From the cell containing the given text, extract its center point as [x, y] coordinate. 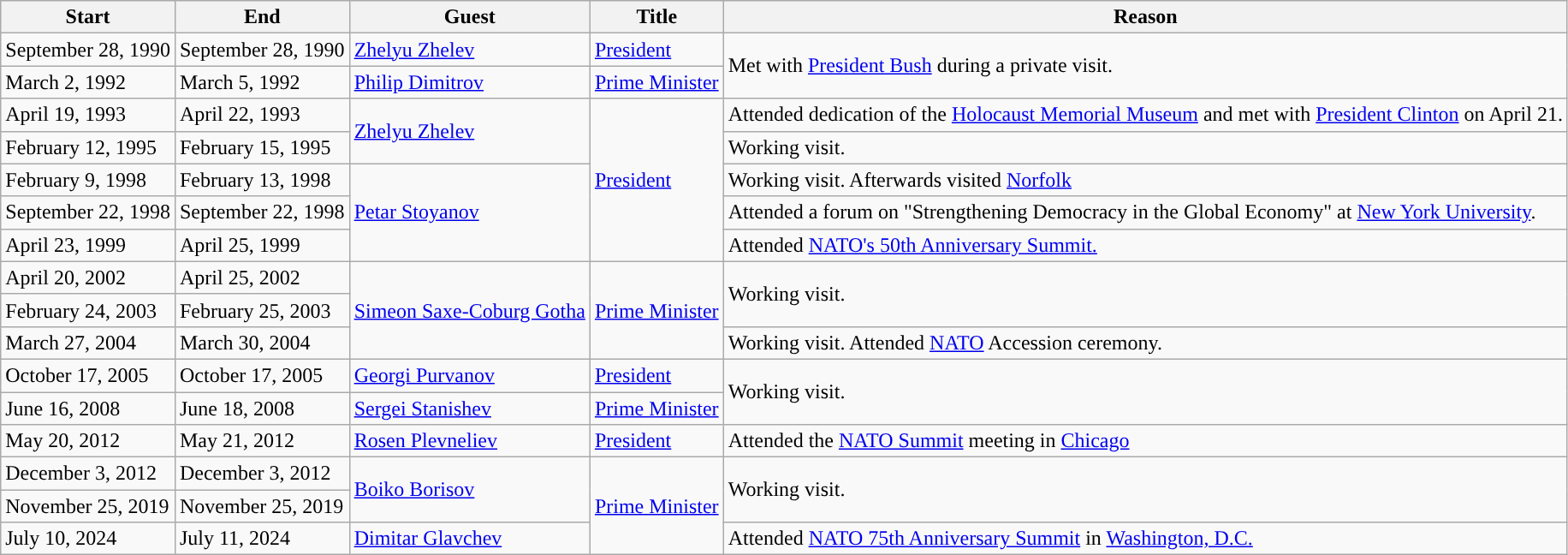
Attended NATO 75th Anniversary Summit in Washington, D.C. [1145, 539]
Sergei Stanishev [469, 409]
End [262, 17]
February 25, 2003 [262, 310]
Rosen Plevneliev [469, 441]
Attended the NATO Summit meeting in Chicago [1145, 441]
Attended a forum on "Strengthening Democracy in the Global Economy" at New York University. [1145, 212]
April 25, 1999 [262, 245]
Start [88, 17]
Boiko Borisov [469, 490]
February 15, 1995 [262, 147]
Reason [1145, 17]
July 10, 2024 [88, 539]
Working visit. Attended NATO Accession ceremony. [1145, 343]
April 20, 2002 [88, 277]
Met with President Bush during a private visit. [1145, 66]
Guest [469, 17]
Philip Dimitrov [469, 82]
March 27, 2004 [88, 343]
June 16, 2008 [88, 409]
March 2, 1992 [88, 82]
Georgi Purvanov [469, 375]
May 20, 2012 [88, 441]
February 9, 1998 [88, 180]
April 23, 1999 [88, 245]
Working visit. Afterwards visited Norfolk [1145, 180]
February 13, 1998 [262, 180]
Attended dedication of the Holocaust Memorial Museum and met with President Clinton on April 21. [1145, 115]
March 30, 2004 [262, 343]
Attended NATO's 50th Anniversary Summit. [1145, 245]
April 25, 2002 [262, 277]
May 21, 2012 [262, 441]
Simeon Saxe-Coburg Gotha [469, 310]
April 19, 1993 [88, 115]
April 22, 1993 [262, 115]
June 18, 2008 [262, 409]
March 5, 1992 [262, 82]
February 24, 2003 [88, 310]
Dimitar Glavchev [469, 539]
Petar Stoyanov [469, 212]
Title [656, 17]
July 11, 2024 [262, 539]
February 12, 1995 [88, 147]
